From the cell containing the given text, extract its center point as (x, y) coordinate. 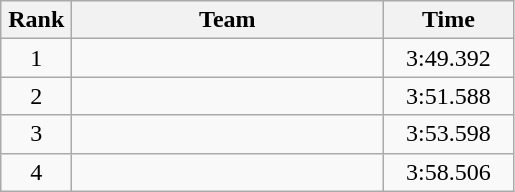
Team (228, 20)
3 (36, 134)
Time (448, 20)
2 (36, 96)
3:58.506 (448, 172)
Rank (36, 20)
1 (36, 58)
3:49.392 (448, 58)
3:51.588 (448, 96)
4 (36, 172)
3:53.598 (448, 134)
